Determine the (X, Y) coordinate at the center of the cell enclosing the given text.  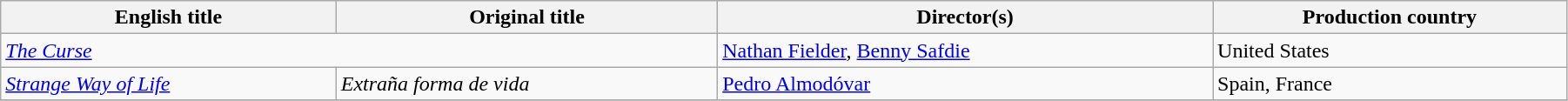
Nathan Fielder, Benny Safdie (966, 50)
Strange Way of Life (169, 84)
Original title (526, 17)
Director(s) (966, 17)
United States (1390, 50)
Pedro Almodóvar (966, 84)
Extraña forma de vida (526, 84)
Production country (1390, 17)
The Curse (359, 50)
Spain, France (1390, 84)
English title (169, 17)
